Extract the (X, Y) coordinate from the center of the cell holding the provided text.  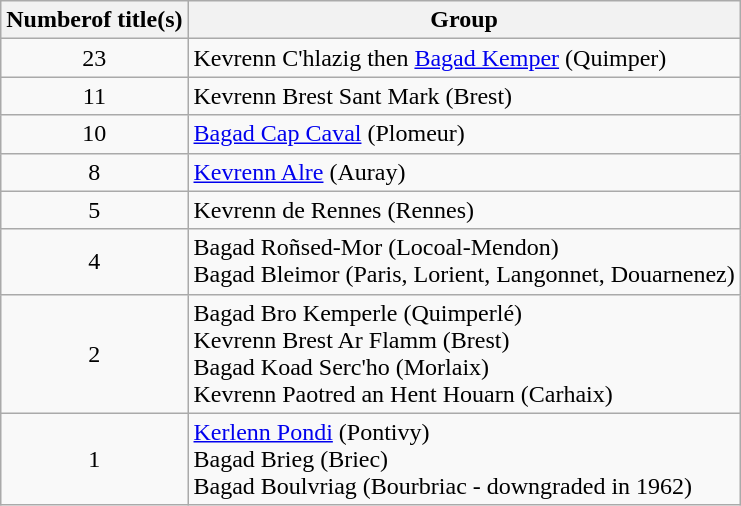
10 (94, 134)
Kevrenn Alre (Auray) (464, 172)
23 (94, 58)
Group (464, 20)
1 (94, 459)
Numberof title(s) (94, 20)
8 (94, 172)
2 (94, 354)
Bagad Bro Kemperle (Quimperlé)Kevrenn Brest Ar Flamm (Brest)Bagad Koad Serc'ho (Morlaix)Kevrenn Paotred an Hent Houarn (Carhaix) (464, 354)
Kevrenn Brest Sant Mark (Brest) (464, 96)
Kerlenn Pondi (Pontivy)Bagad Brieg (Briec)Bagad Boulvriag (Bourbriac - downgraded in 1962) (464, 459)
Bagad Roñsed-Mor (Locoal-Mendon) Bagad Bleimor (Paris, Lorient, Langonnet, Douarnenez) (464, 262)
Kevrenn de Rennes (Rennes) (464, 210)
11 (94, 96)
Bagad Cap Caval (Plomeur) (464, 134)
Kevrenn C'hlazig then Bagad Kemper (Quimper) (464, 58)
5 (94, 210)
4 (94, 262)
